Locate the cell with the specified text and output its (x, y) center coordinate. 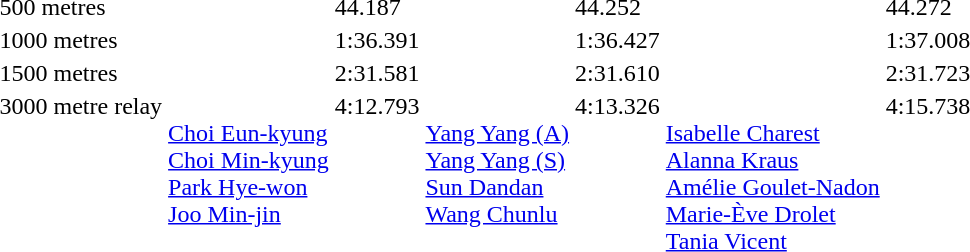
1:36.391 (377, 40)
2:31.581 (377, 73)
1:36.427 (618, 40)
2:31.610 (618, 73)
